Scan for the cell matching the given text and deliver its (X, Y) coordinate at center. 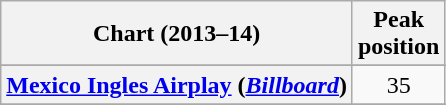
Peakposition (398, 34)
Mexico Ingles Airplay (Billboard) (177, 85)
Chart (2013–14) (177, 34)
35 (398, 85)
